Return [x, y] of the center of cell containing provided text 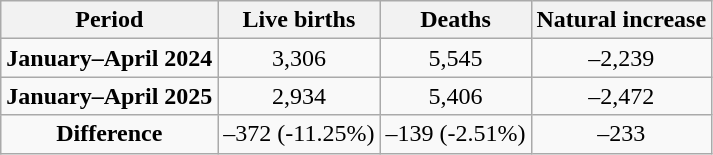
3,306 [299, 58]
January–April 2024 [110, 58]
Deaths [456, 20]
5,406 [456, 96]
–372 (-11.25%) [299, 134]
–2,472 [622, 96]
2,934 [299, 96]
–139 (-2.51%) [456, 134]
Difference [110, 134]
–233 [622, 134]
Live births [299, 20]
–2,239 [622, 58]
Period [110, 20]
January–April 2025 [110, 96]
5,545 [456, 58]
Natural increase [622, 20]
